Return the (x, y) coordinate for the center point of the cell that contains the specified text.  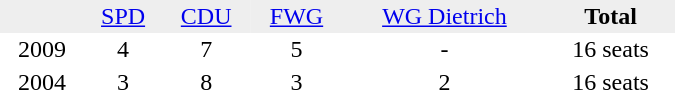
- (444, 50)
5 (296, 50)
2009 (42, 50)
16 seats (610, 50)
7 (206, 50)
FWG (296, 16)
4 (123, 50)
Total (610, 16)
SPD (123, 16)
WG Dietrich (444, 16)
CDU (206, 16)
